For the text-containing cell, return its midpoint in (X, Y) coordinate format. 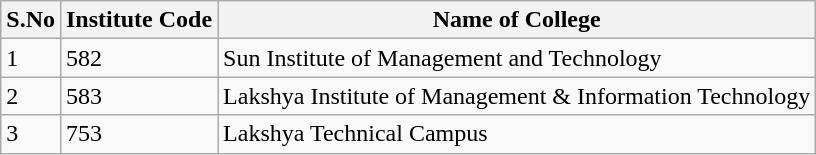
1 (31, 58)
583 (138, 96)
2 (31, 96)
Institute Code (138, 20)
Sun Institute of Management and Technology (517, 58)
Lakshya Institute of Management & Information Technology (517, 96)
582 (138, 58)
S.No (31, 20)
753 (138, 134)
Lakshya Technical Campus (517, 134)
Name of College (517, 20)
3 (31, 134)
